Determine the (x, y) coordinate at the center of the cell enclosing the given text.  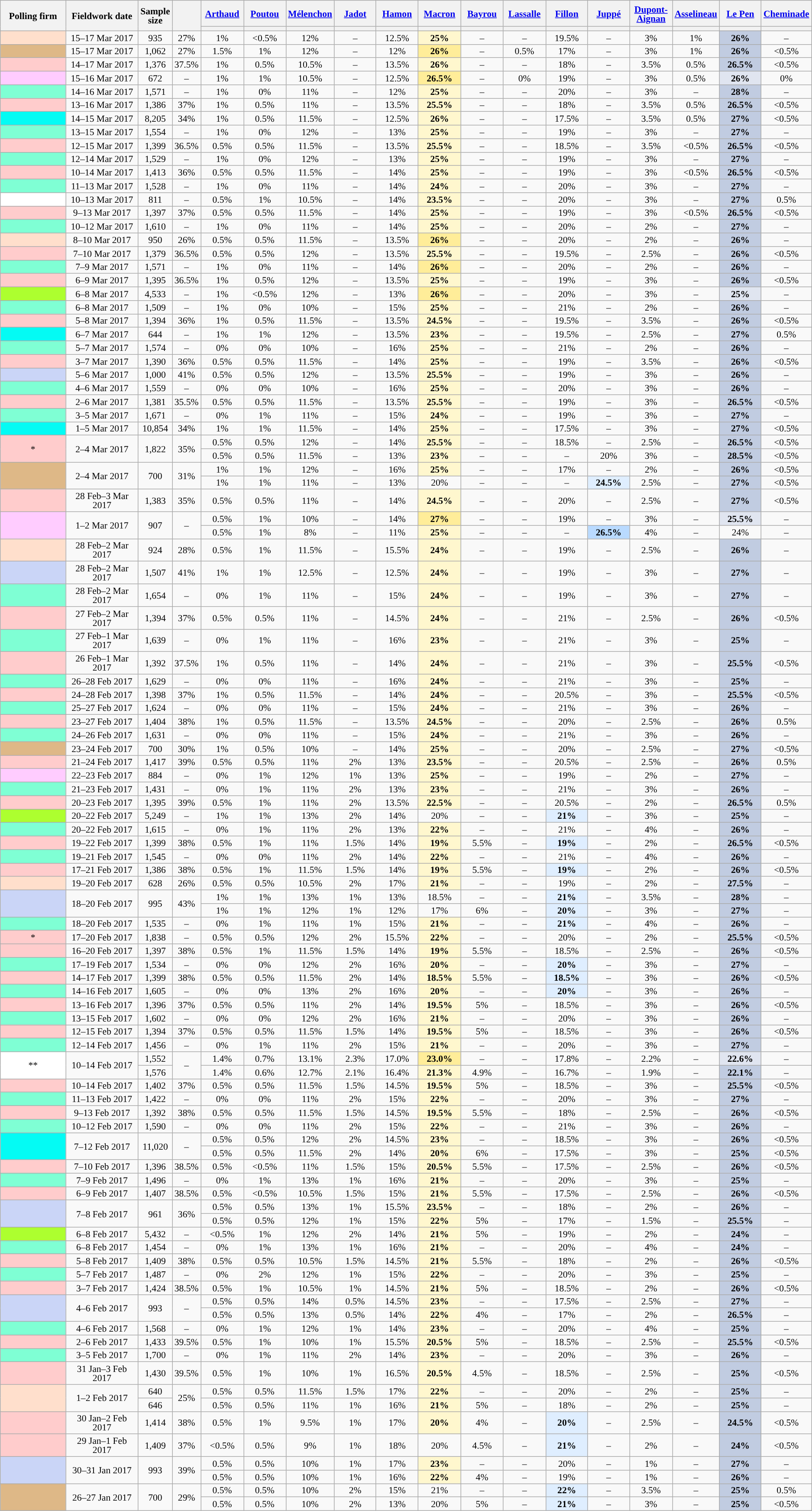
Samplesize (155, 16)
27 Feb–2 Mar 2017 (102, 618)
21.3% (440, 1072)
628 (155, 884)
28.5% (741, 456)
961 (155, 1214)
1,576 (155, 1072)
12–14 Feb 2017 (102, 1045)
1,610 (155, 226)
1.9% (651, 1072)
1,507 (155, 573)
8,205 (155, 119)
Dupont-Aignan (651, 13)
16–20 Feb 2017 (102, 950)
2–6 Mar 2017 (102, 402)
1,454 (155, 1248)
1,552 (155, 1059)
1,456 (155, 1045)
8% (310, 532)
12–15 Mar 2017 (102, 146)
1,624 (155, 708)
1,422 (155, 1099)
17–21 Feb 2017 (102, 870)
10–14 Mar 2017 (102, 172)
1,535 (155, 924)
2.1% (355, 1072)
Mélenchon (310, 13)
14–15 Mar 2017 (102, 119)
1,534 (155, 964)
9% (310, 1446)
Fillon (566, 13)
23–24 Feb 2017 (102, 749)
1,671 (155, 415)
Hamon (397, 13)
1,431 (155, 789)
644 (155, 334)
1,554 (155, 132)
9–13 Feb 2017 (102, 1112)
31 Jan–3 Feb 2017 (102, 1373)
14–17 Feb 2017 (102, 977)
22.1% (741, 1072)
640 (155, 1391)
26–27 Jan 2017 (102, 1497)
1,417 (155, 762)
1–2 Feb 2017 (102, 1398)
3–5 Mar 2017 (102, 415)
1,838 (155, 937)
17–20 Feb 2017 (102, 937)
24–28 Feb 2017 (102, 695)
1,402 (155, 1086)
11–13 Feb 2017 (102, 1099)
14–16 Mar 2017 (102, 92)
20–23 Feb 2017 (102, 802)
43% (187, 904)
15–16 Mar 2017 (102, 78)
5–6 Mar 2017 (102, 374)
5–8 Feb 2017 (102, 1261)
0.7% (265, 1059)
1,568 (155, 1328)
17.8% (566, 1059)
1,529 (155, 159)
4,533 (155, 294)
1,631 (155, 735)
1,433 (155, 1342)
4–6 Mar 2017 (102, 388)
1–2 Mar 2017 (102, 525)
5,432 (155, 1234)
1,602 (155, 1018)
1,605 (155, 991)
1,398 (155, 695)
907 (155, 525)
19–20 Feb 2017 (102, 884)
29 Jan–1 Feb 2017 (102, 1446)
13–16 Feb 2017 (102, 1005)
26–28 Feb 2017 (102, 681)
1,700 (155, 1355)
1,413 (155, 172)
16.7% (566, 1072)
3–7 Mar 2017 (102, 361)
13–15 Mar 2017 (102, 132)
1,430 (155, 1373)
27 Feb–1 Mar 2017 (102, 640)
27.5% (741, 884)
22–23 Feb 2017 (102, 775)
1,545 (155, 856)
646 (155, 1404)
7–10 Feb 2017 (102, 1166)
16.4% (397, 1072)
29% (187, 1497)
1,559 (155, 388)
0.6% (265, 1072)
Asselineau (696, 13)
5–8 Mar 2017 (102, 321)
1,629 (155, 681)
13.1% (310, 1059)
2.3% (355, 1059)
811 (155, 199)
1,639 (155, 640)
5,249 (155, 816)
1,574 (155, 347)
1,407 (155, 1193)
3–7 Feb 2017 (102, 1287)
1,822 (155, 449)
1,528 (155, 186)
6–9 Mar 2017 (102, 281)
13–16 Mar 2017 (102, 105)
1,381 (155, 402)
31% (187, 476)
1,615 (155, 829)
30 Jan–2 Feb 2017 (102, 1423)
1,000 (155, 374)
28 Feb–3 Mar 2017 (102, 501)
14–16 Feb 2017 (102, 991)
884 (155, 775)
Cheminade (786, 13)
1,404 (155, 722)
7–9 Feb 2017 (102, 1180)
1,390 (155, 361)
1,487 (155, 1274)
19–21 Feb 2017 (102, 856)
935 (155, 37)
1,424 (155, 1287)
12–14 Mar 2017 (102, 159)
Poutou (265, 13)
23–27 Feb 2017 (102, 722)
9–13 Mar 2017 (102, 213)
8–10 Mar 2017 (102, 240)
19–22 Feb 2017 (102, 843)
10,854 (155, 429)
5–7 Feb 2017 (102, 1274)
950 (155, 240)
7–12 Feb 2017 (102, 1146)
13–15 Feb 2017 (102, 1018)
10–13 Mar 2017 (102, 199)
1–5 Mar 2017 (102, 429)
9.5% (310, 1423)
1,590 (155, 1126)
2.2% (651, 1059)
1,414 (155, 1423)
11–13 Mar 2017 (102, 186)
Fieldwork date (102, 16)
1,062 (155, 51)
7–10 Mar 2017 (102, 253)
Arthaud (223, 13)
21–24 Feb 2017 (102, 762)
24–26 Feb 2017 (102, 735)
11,020 (155, 1146)
2–6 Feb 2017 (102, 1342)
1,376 (155, 65)
10–12 Mar 2017 (102, 226)
7–8 Feb 2017 (102, 1214)
3–5 Feb 2017 (102, 1355)
995 (155, 904)
21–23 Feb 2017 (102, 789)
1,383 (155, 501)
1,496 (155, 1180)
25–27 Feb 2017 (102, 708)
10–12 Feb 2017 (102, 1126)
672 (155, 78)
30–31 Jan 2017 (102, 1470)
1,509 (155, 308)
Macron (440, 13)
6–7 Mar 2017 (102, 334)
4.9% (482, 1072)
14–17 Mar 2017 (102, 65)
17.0% (397, 1059)
26 Feb–1 Mar 2017 (102, 663)
924 (155, 550)
Juppé (609, 13)
1,379 (155, 253)
12–15 Feb 2017 (102, 1032)
Jadot (355, 13)
Bayrou (482, 13)
** (33, 1065)
7–9 Mar 2017 (102, 267)
Le Pen (741, 13)
22.5% (440, 802)
Lassalle (524, 13)
12.7% (310, 1072)
Polling firm (33, 16)
6–9 Feb 2017 (102, 1193)
30% (187, 749)
35.5% (187, 402)
22.6% (741, 1059)
16.5% (397, 1373)
1,654 (155, 595)
17–19 Feb 2017 (102, 964)
5–7 Mar 2017 (102, 347)
23.0% (440, 1059)
